Output the (x, y) coordinate of the center of the cell containing the given text.  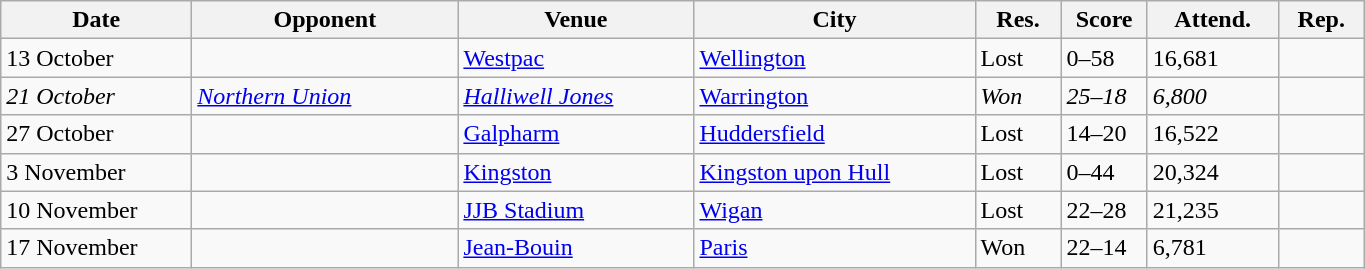
14–20 (1104, 134)
Northern Union (325, 96)
Wigan (834, 210)
Westpac (576, 58)
6,800 (1212, 96)
Jean-Bouin (576, 248)
Res. (1018, 20)
13 October (96, 58)
Galpharm (576, 134)
0–58 (1104, 58)
10 November (96, 210)
17 November (96, 248)
22–28 (1104, 210)
6,781 (1212, 248)
27 October (96, 134)
Rep. (1321, 20)
Halliwell Jones (576, 96)
25–18 (1104, 96)
20,324 (1212, 172)
City (834, 20)
3 November (96, 172)
Kingston (576, 172)
JJB Stadium (576, 210)
21 October (96, 96)
21,235 (1212, 210)
Venue (576, 20)
Huddersfield (834, 134)
0–44 (1104, 172)
Attend. (1212, 20)
Opponent (325, 20)
Kingston upon Hull (834, 172)
16,681 (1212, 58)
Score (1104, 20)
Warrington (834, 96)
Date (96, 20)
Paris (834, 248)
16,522 (1212, 134)
22–14 (1104, 248)
Wellington (834, 58)
